Return (x, y) of the center of cell containing provided text 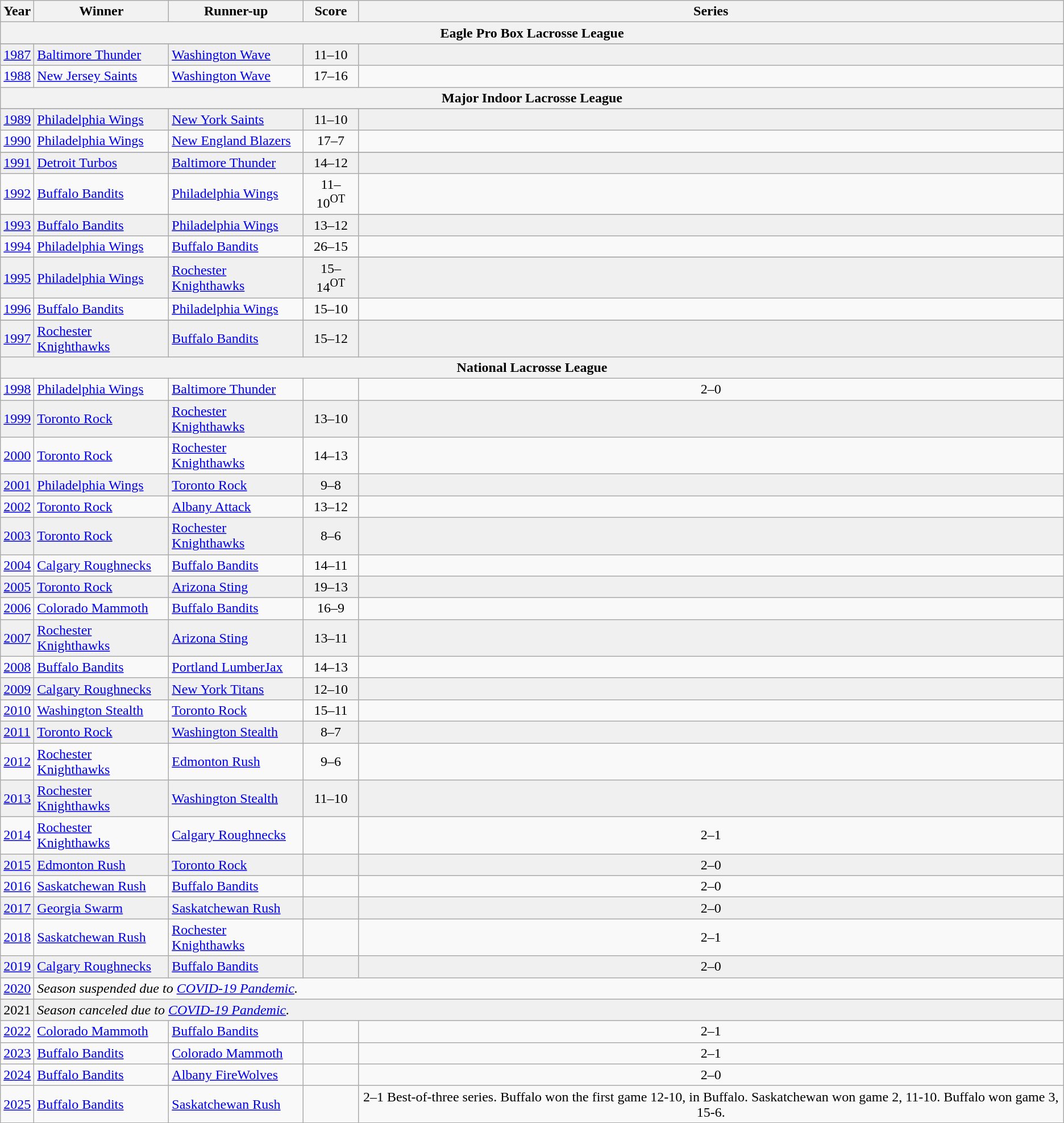
New York Titans (236, 689)
New Jersey Saints (101, 76)
2004 (17, 565)
2025 (17, 1104)
13–11 (331, 638)
2009 (17, 689)
Albany FireWolves (236, 1075)
2018 (17, 937)
2006 (17, 608)
2019 (17, 967)
2012 (17, 762)
Runner-up (236, 11)
2021 (17, 1010)
Portland LumberJax (236, 667)
2020 (17, 988)
13–10 (331, 418)
2001 (17, 485)
9–6 (331, 762)
New England Blazers (236, 141)
1989 (17, 119)
15–14OT (331, 278)
2010 (17, 710)
8–7 (331, 732)
15–12 (331, 339)
14–11 (331, 565)
2–1 Best-of-three series. Buffalo won the first game 12-10, in Buffalo. Saskatchewan won game 2, 11-10. Buffalo won game 3, 15-6. (710, 1104)
2011 (17, 732)
1995 (17, 278)
Albany Attack (236, 507)
8–6 (331, 536)
Year (17, 11)
17–16 (331, 76)
National Lacrosse League (532, 368)
2008 (17, 667)
2016 (17, 886)
1990 (17, 141)
2005 (17, 587)
2003 (17, 536)
1987 (17, 55)
2007 (17, 638)
Eagle Pro Box Lacrosse League (532, 33)
Winner (101, 11)
1999 (17, 418)
Georgia Swarm (101, 908)
11–10OT (331, 194)
2024 (17, 1075)
Score (331, 11)
Major Indoor Lacrosse League (532, 98)
Season canceled due to COVID-19 Pandemic. (549, 1010)
2023 (17, 1053)
12–10 (331, 689)
2002 (17, 507)
16–9 (331, 608)
19–13 (331, 587)
New York Saints (236, 119)
2022 (17, 1031)
Detroit Turbos (101, 163)
9–8 (331, 485)
1988 (17, 76)
15–10 (331, 309)
1991 (17, 163)
2000 (17, 456)
1994 (17, 247)
2017 (17, 908)
Season suspended due to COVID-19 Pandemic. (549, 988)
1998 (17, 389)
1996 (17, 309)
26–15 (331, 247)
15–11 (331, 710)
Series (710, 11)
1993 (17, 225)
1997 (17, 339)
2015 (17, 865)
17–7 (331, 141)
1992 (17, 194)
2013 (17, 798)
14–12 (331, 163)
2014 (17, 836)
